Detect which cell encompasses the target text, then output its (X, Y) center coordinate. 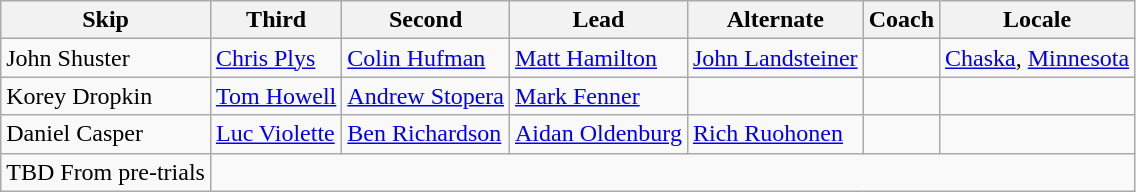
Lead (599, 20)
Rich Ruohonen (775, 134)
Second (426, 20)
Chris Plys (276, 58)
Alternate (775, 20)
John Shuster (106, 58)
Aidan Oldenburg (599, 134)
Skip (106, 20)
Tom Howell (276, 96)
Daniel Casper (106, 134)
Colin Hufman (426, 58)
Locale (1038, 20)
Andrew Stopera (426, 96)
Ben Richardson (426, 134)
Third (276, 20)
Mark Fenner (599, 96)
Korey Dropkin (106, 96)
Coach (901, 20)
John Landsteiner (775, 58)
TBD From pre-trials (106, 172)
Luc Violette (276, 134)
Matt Hamilton (599, 58)
Chaska, Minnesota (1038, 58)
